Identify which cell holds the provided text, then report its [X, Y] central coordinate. 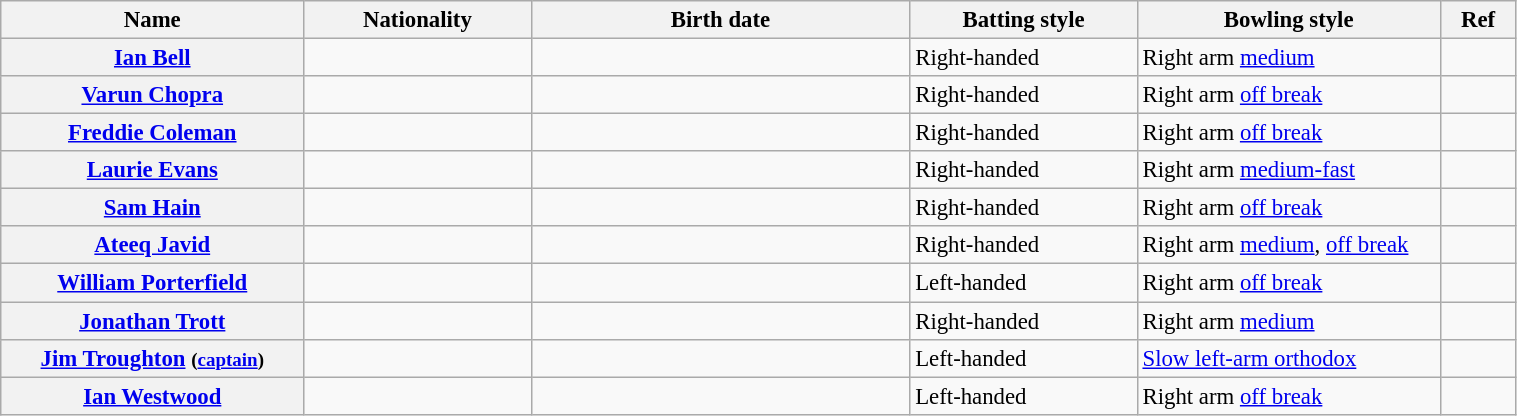
Jonathan Trott [152, 321]
Right arm medium, off break [1288, 245]
Jim Troughton (captain) [152, 358]
William Porterfield [152, 283]
Batting style [1024, 20]
Name [152, 20]
Birth date [720, 20]
Sam Hain [152, 208]
Slow left-arm orthodox [1288, 358]
Varun Chopra [152, 95]
Laurie Evans [152, 170]
Bowling style [1288, 20]
Freddie Coleman [152, 133]
Ian Bell [152, 58]
Ateeq Javid [152, 245]
Ian Westwood [152, 396]
Ref [1478, 20]
Nationality [418, 20]
Right arm medium-fast [1288, 170]
